Return the (X, Y) coordinate for the center point of the cell that contains the specified text.  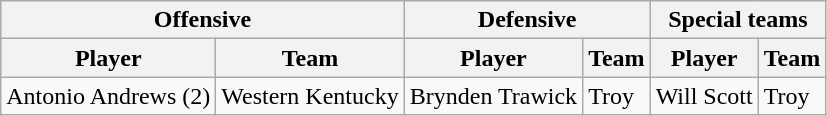
Brynden Trawick (493, 96)
Antonio Andrews (2) (108, 96)
Offensive (202, 20)
Defensive (527, 20)
Western Kentucky (310, 96)
Special teams (738, 20)
Will Scott (704, 96)
